Find where the given text appears and provide that cell's center as (X, Y) coordinate. 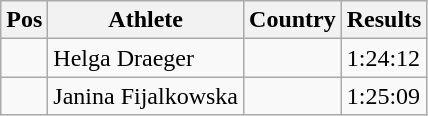
Athlete (146, 20)
Pos (24, 20)
Helga Draeger (146, 58)
1:25:09 (384, 96)
1:24:12 (384, 58)
Country (293, 20)
Results (384, 20)
Janina Fijalkowska (146, 96)
